Return (X, Y) of the center of cell containing provided text 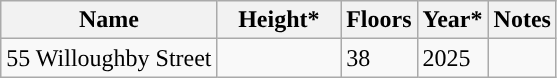
Notes (522, 20)
Height* (279, 20)
38 (379, 58)
2025 (452, 58)
Floors (379, 20)
Year* (452, 20)
Name (109, 20)
55 Willoughby Street (109, 58)
